Capture the cell that displays the provided text and extract its [x, y] central coordinate. 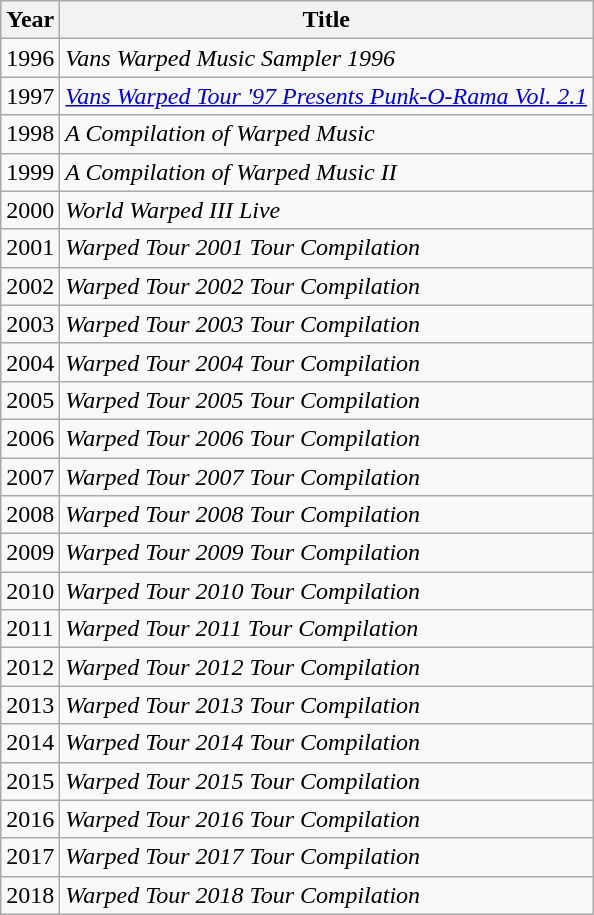
Title [326, 20]
2004 [30, 362]
2011 [30, 629]
Vans Warped Music Sampler 1996 [326, 58]
Warped Tour 2006 Tour Compilation [326, 438]
Warped Tour 2008 Tour Compilation [326, 515]
2018 [30, 895]
1998 [30, 134]
Warped Tour 2007 Tour Compilation [326, 477]
Warped Tour 2003 Tour Compilation [326, 324]
Warped Tour 2016 Tour Compilation [326, 819]
World Warped III Live [326, 210]
2009 [30, 553]
2000 [30, 210]
Warped Tour 2001 Tour Compilation [326, 248]
2005 [30, 400]
2012 [30, 667]
2002 [30, 286]
2014 [30, 743]
Warped Tour 2004 Tour Compilation [326, 362]
Warped Tour 2014 Tour Compilation [326, 743]
2017 [30, 857]
Vans Warped Tour '97 Presents Punk-O-Rama Vol. 2.1 [326, 96]
2013 [30, 705]
Warped Tour 2018 Tour Compilation [326, 895]
Warped Tour 2005 Tour Compilation [326, 400]
2016 [30, 819]
1997 [30, 96]
Year [30, 20]
Warped Tour 2012 Tour Compilation [326, 667]
1999 [30, 172]
2006 [30, 438]
Warped Tour 2015 Tour Compilation [326, 781]
2010 [30, 591]
Warped Tour 2010 Tour Compilation [326, 591]
1996 [30, 58]
2003 [30, 324]
2015 [30, 781]
Warped Tour 2002 Tour Compilation [326, 286]
2008 [30, 515]
Warped Tour 2013 Tour Compilation [326, 705]
Warped Tour 2009 Tour Compilation [326, 553]
A Compilation of Warped Music II [326, 172]
2007 [30, 477]
2001 [30, 248]
Warped Tour 2011 Tour Compilation [326, 629]
A Compilation of Warped Music [326, 134]
Warped Tour 2017 Tour Compilation [326, 857]
